Identify which cell holds the provided text, then report its (X, Y) central coordinate. 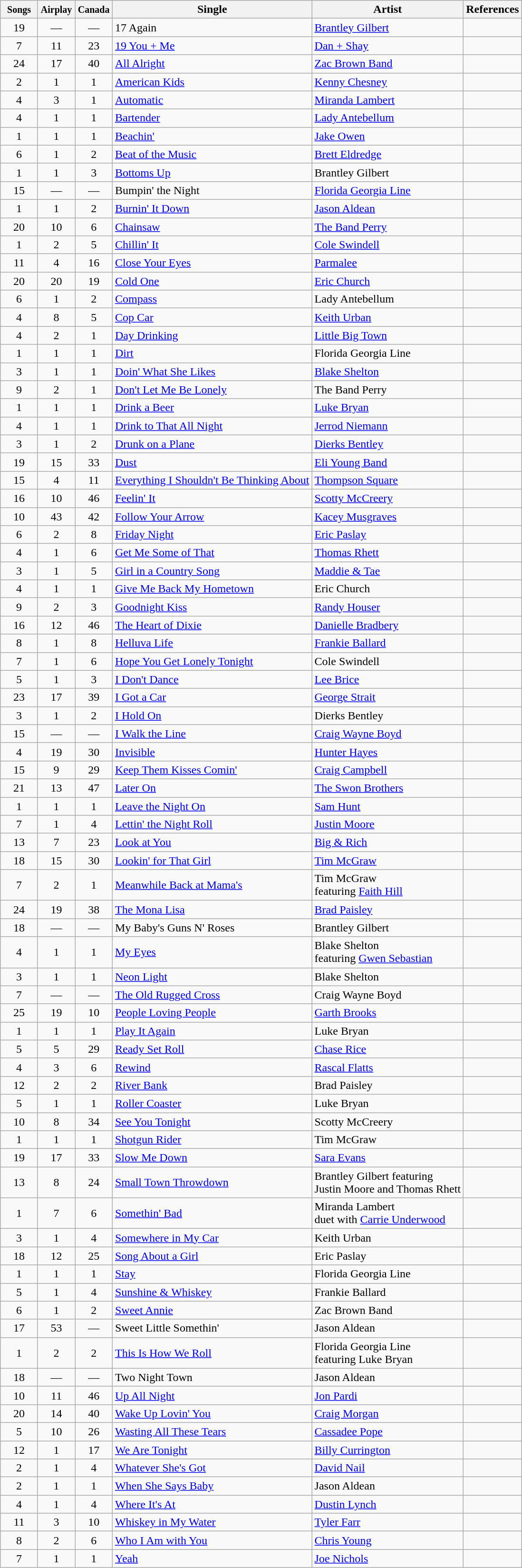
Roller Coaster (212, 1103)
42 (94, 516)
Billy Currington (388, 1450)
Drunk on a Plane (212, 444)
17 Again (212, 28)
39 (94, 697)
The Swon Brothers (388, 788)
The Old Rugged Cross (212, 995)
Day Drinking (212, 335)
Brantley Gilbert featuringJustin Moore and Thomas Rhett (388, 1183)
Justin Moore (388, 824)
Drink to That All Night (212, 426)
Bumpin' the Night (212, 190)
Jake Owen (388, 136)
Whiskey in My Water (212, 1522)
Feelin' It (212, 498)
Slow Me Down (212, 1158)
Girl in a Country Song (212, 571)
21 (19, 788)
Don't Let Me Be Lonely (212, 390)
Shotgun Rider (212, 1140)
Hunter Hayes (388, 752)
Look at You (212, 843)
Big & Rich (388, 843)
Stay (212, 1274)
I Got a Car (212, 697)
Two Night Town (212, 1377)
Rascal Flatts (388, 1067)
References (493, 10)
Kenny Chesney (388, 82)
Tyler Farr (388, 1522)
All Alright (212, 64)
Up All Night (212, 1395)
Garth Brooks (388, 1013)
26 (94, 1431)
Miranda Lambert duet with Carrie Underwood (388, 1213)
I Hold On (212, 715)
Sweet Little Somethin' (212, 1328)
Little Big Town (388, 335)
Where It's At (212, 1504)
Dirt (212, 353)
Invisible (212, 752)
American Kids (212, 82)
47 (94, 788)
Compass (212, 299)
People Loving People (212, 1013)
Thomas Rhett (388, 553)
Lettin' the Night Roll (212, 824)
This Is How We Roll (212, 1353)
Airplay (56, 10)
19 You + Me (212, 46)
The Heart of Dixie (212, 625)
43 (56, 516)
Bartender (212, 118)
Miranda Lambert (388, 100)
Chase Rice (388, 1049)
Cold One (212, 281)
Danielle Bradbery (388, 625)
Blake Shelton featuring Gwen Sebastian (388, 952)
Keep Them Kisses Comin' (212, 770)
Give Me Back My Hometown (212, 589)
My Baby's Guns N' Roses (212, 928)
Lee Brice (388, 679)
34 (94, 1121)
Thompson Square (388, 480)
Ready Set Roll (212, 1049)
Chainsaw (212, 227)
Everything I Shouldn't Be Thinking About (212, 480)
Tim McGraw featuring Faith Hill (388, 885)
Dan + Shay (388, 46)
George Strait (388, 697)
Whatever She's Got (212, 1468)
Chillin' It (212, 245)
53 (56, 1328)
Meanwhile Back at Mama's (212, 885)
My Eyes (212, 952)
Rewind (212, 1067)
I Walk the Line (212, 734)
Joe Nichols (388, 1558)
Single (212, 10)
Artist (388, 10)
Jon Pardi (388, 1395)
See You Tonight (212, 1121)
Follow Your Arrow (212, 516)
Close Your Eyes (212, 263)
Helluva Life (212, 643)
Bottoms Up (212, 172)
Dust (212, 462)
We Are Tonight (212, 1450)
Florida Georgia Line featuring Luke Bryan (388, 1353)
When She Says Baby (212, 1486)
David Nail (388, 1468)
Automatic (212, 100)
Maddie & Tae (388, 571)
Get Me Some of That (212, 553)
Play It Again (212, 1031)
Brett Eldredge (388, 154)
14 (56, 1413)
Sam Hunt (388, 806)
Sara Evans (388, 1158)
Chris Young (388, 1540)
Canada (94, 10)
Kacey Musgraves (388, 516)
I Don't Dance (212, 679)
Parmalee (388, 263)
Somewhere in My Car (212, 1238)
Neon Light (212, 977)
The Mona Lisa (212, 910)
Cop Car (212, 317)
Beat of the Music (212, 154)
Wake Up Lovin' You (212, 1413)
Sunshine & Whiskey (212, 1292)
Lookin' for That Girl (212, 861)
Drink a Beer (212, 408)
Burnin' It Down (212, 208)
Somethin' Bad (212, 1213)
Leave the Night On (212, 806)
River Bank (212, 1085)
Eli Young Band (388, 462)
Doin' What She Likes (212, 372)
Craig Campbell (388, 770)
Who I Am with You (212, 1540)
Wasting All These Tears (212, 1431)
Sweet Annie (212, 1310)
Jerrod Niemann (388, 426)
Small Town Throwdown (212, 1183)
Later On (212, 788)
Yeah (212, 1558)
Songs (19, 10)
Beachin' (212, 136)
Cassadee Pope (388, 1431)
Song About a Girl (212, 1256)
Dustin Lynch (388, 1504)
38 (94, 910)
Goodnight Kiss (212, 607)
Hope You Get Lonely Tonight (212, 661)
Randy Houser (388, 607)
Craig Morgan (388, 1413)
Friday Night (212, 535)
